Scan for the cell matching the given text and deliver its (x, y) coordinate at center. 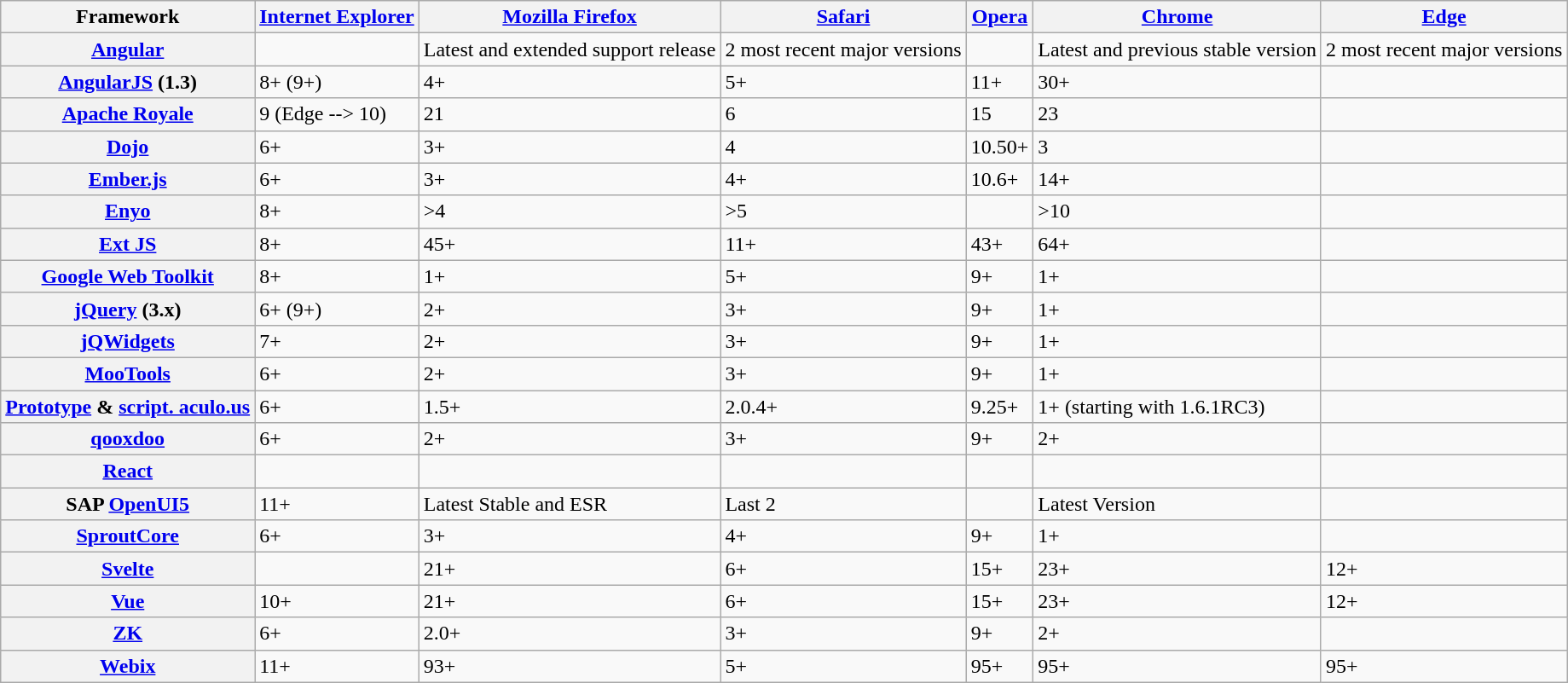
10.6+ (999, 179)
Apache Royale (128, 114)
Safari (843, 17)
Latest and previous stable version (1177, 49)
21 (570, 114)
Svelte (128, 569)
Ext JS (128, 244)
Angular (128, 49)
Opera (999, 17)
Latest and extended support release (570, 49)
10+ (338, 601)
10.50+ (999, 147)
SproutCore (128, 536)
AngularJS (1.3) (128, 82)
>10 (1177, 211)
4 (843, 147)
Prototype & script. aculo.us (128, 407)
8+ (9+) (338, 82)
1+ (starting with 1.6.1RC3) (1177, 407)
qooxdoo (128, 439)
23 (1177, 114)
2.0.4+ (843, 407)
9 (Edge --> 10) (338, 114)
1.5+ (570, 407)
Chrome (1177, 17)
Google Web Toolkit (128, 276)
Internet Explorer (338, 17)
MooTools (128, 373)
14+ (1177, 179)
Latest Version (1177, 504)
30+ (1177, 82)
6+ (9+) (338, 309)
Vue (128, 601)
9.25+ (999, 407)
React (128, 472)
>4 (570, 211)
ZK (128, 634)
SAP OpenUI5 (128, 504)
jQWidgets (128, 341)
Framework (128, 17)
Mozilla Firefox (570, 17)
43+ (999, 244)
Latest Stable and ESR (570, 504)
jQuery (3.x) (128, 309)
Enyo (128, 211)
64+ (1177, 244)
Last 2 (843, 504)
Ember.js (128, 179)
15 (999, 114)
Dojo (128, 147)
2.0+ (570, 634)
6 (843, 114)
93+ (570, 666)
Webix (128, 666)
3 (1177, 147)
7+ (338, 341)
45+ (570, 244)
>5 (843, 211)
Edge (1444, 17)
